For the text-containing cell, return its midpoint in [x, y] coordinate format. 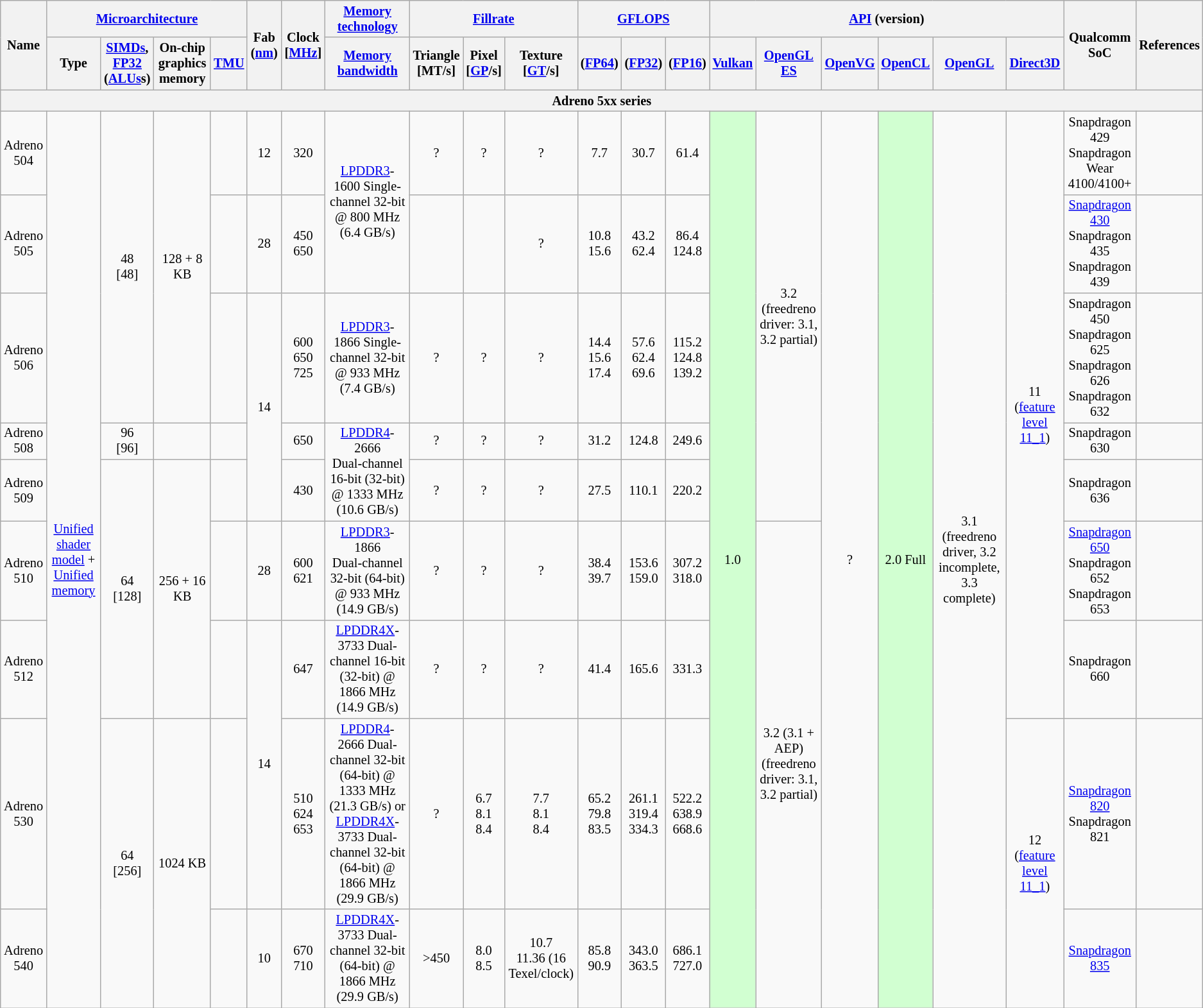
647 [303, 669]
320 [303, 153]
Name [24, 45]
Type [73, 64]
41.4 [599, 669]
12 (feature level 11_1) [1036, 862]
Adreno 504 [24, 153]
600621 [303, 570]
Adreno 530 [24, 814]
Adreno 508 [24, 441]
3.2 (3.1 + AEP) (freedreno driver: 3.1, 3.2 partial) [789, 765]
Pixel[GP/s] [484, 64]
TMU [228, 64]
Direct3D [1036, 64]
153.6159.0 [644, 570]
Adreno 512 [24, 669]
Snapdragon 835 [1100, 959]
Snapdragon 660 [1100, 669]
30.7 [644, 153]
256 + 16 KB [182, 589]
1024 KB [182, 862]
11(feature level 11_1) [1036, 414]
7.7 [599, 153]
450650 [303, 244]
8.08.5 [484, 959]
References [1169, 45]
38.439.7 [599, 570]
57.662.469.6 [644, 358]
85.890.9 [599, 959]
48[48] [127, 267]
128 + 8 KB [182, 267]
65.279.883.5 [599, 814]
LPDDR4-2666 Dual‑channel 16‑bit (32-bit) @ 1333 MHz (10.6 GB/s) [368, 472]
510 624 653 [303, 814]
Texture[GT/s] [542, 64]
Snapdragon 450Snapdragon 625Snapdragon 626Snapdragon 632 [1100, 358]
Adreno 510 [24, 570]
115.2124.8139.2 [688, 358]
(FP32) [644, 64]
API (version) [887, 19]
12 [264, 153]
3.2 (freedreno driver: 3.1, 3.2 partial) [789, 316]
14.415.617.4 [599, 358]
343.0363.5 [644, 959]
OpenVG [850, 64]
LPDDR4X-3733 Dual-channel 32-bit (64-bit) @ 1866 MHz (29.9 GB/s) [368, 959]
Vulkan [733, 64]
96[96] [127, 441]
>450 [436, 959]
Adreno 505 [24, 244]
Triangle[MT/s] [436, 64]
OpenGL [969, 64]
(FP16) [688, 64]
10.711.36 (16 Texel/clock) [542, 959]
307.2318.0 [688, 570]
Clock [MHz] [303, 45]
Adreno 506 [24, 358]
6.78.18.4 [484, 814]
LPDDR3-1866 Single-channel 32-bit @ 933 MHz (7.4 GB/s) [368, 358]
261.1319.4334.3 [644, 814]
GFLOPS [644, 19]
OpenCL [906, 64]
Snapdragon 630 [1100, 441]
249.6 [688, 441]
7.78.18.4 [542, 814]
2.0 Full [906, 560]
27.5 [599, 490]
OpenGL ES [789, 64]
LPDDR4X-3733 Dual-channel 16-bit (32-bit) @ 1866 MHz (14.9 GB/s) [368, 669]
61.4 [688, 153]
Microarchitecture [146, 19]
Snapdragon 636 [1100, 490]
Adreno 540 [24, 959]
522.2638.9668.6 [688, 814]
31.2 [599, 441]
Fillrate [494, 19]
Memory technology [368, 19]
LPDDR3-1866 Dual‑channel 32‑bit (64-bit) @ 933 MHz (14.9 GB/s) [368, 570]
LPDDR4-2666 Dual-channel 32-bit (64-bit) @ 1333 MHz (21.3 GB/s) orLPDDR4X-3733 Dual-channel 32-bit (64-bit) @ 1866 MHz (29.9 GB/s) [368, 814]
220.2 [688, 490]
SIMDs, FP32(ALUss) [127, 64]
Fab (nm) [264, 45]
On-chip graphics memory [182, 64]
Snapdragon 650Snapdragon 652Snapdragon 653 [1100, 570]
Adreno 509 [24, 490]
LPDDR3-1600 Single-channel 32-bit @ 800 MHz (6.4 GB/s) [368, 201]
43.262.4 [644, 244]
1.0 [733, 560]
86.4124.8 [688, 244]
650 [303, 441]
Unified shader model + Unified memory [73, 560]
600650725 [303, 358]
165.6 [644, 669]
10.815.6 [599, 244]
Adreno 5xx series [602, 101]
430 [303, 490]
331.3 [688, 669]
64[128] [127, 589]
Qualcomm SoC [1100, 45]
Snapdragon 430Snapdragon 435Snapdragon 439 [1100, 244]
Snapdragon 820Snapdragon 821 [1100, 814]
686.1727.0 [688, 959]
124.8 [644, 441]
110.1 [644, 490]
670710 [303, 959]
(FP64) [599, 64]
Snapdragon 429Snapdragon Wear 4100/4100+ [1100, 153]
64[256] [127, 862]
10 [264, 959]
Memory bandwidth [368, 64]
3.1 (freedreno driver, 3.2 incomplete, 3.3 complete) [969, 560]
